Detect which cell encompasses the target text, then output its [X, Y] center coordinate. 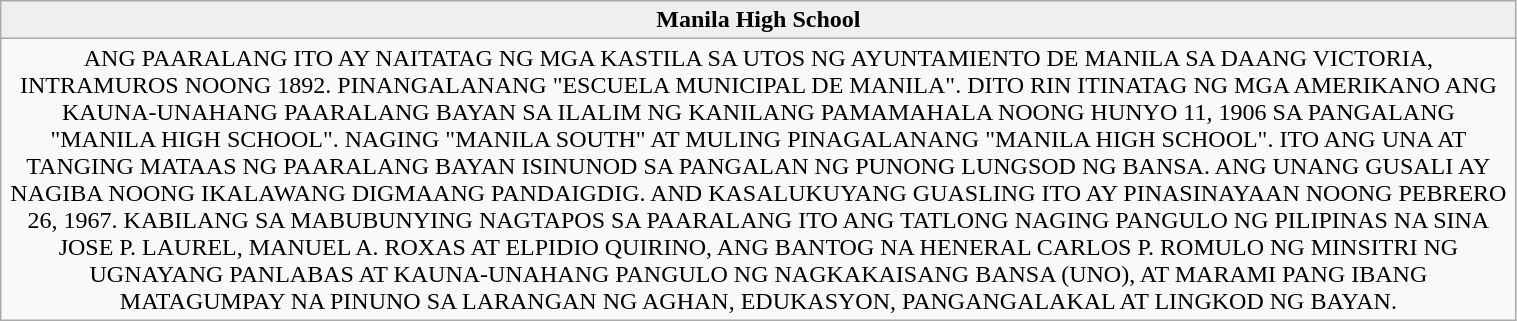
Manila High School [758, 20]
